For the text-containing cell, return its midpoint in [x, y] coordinate format. 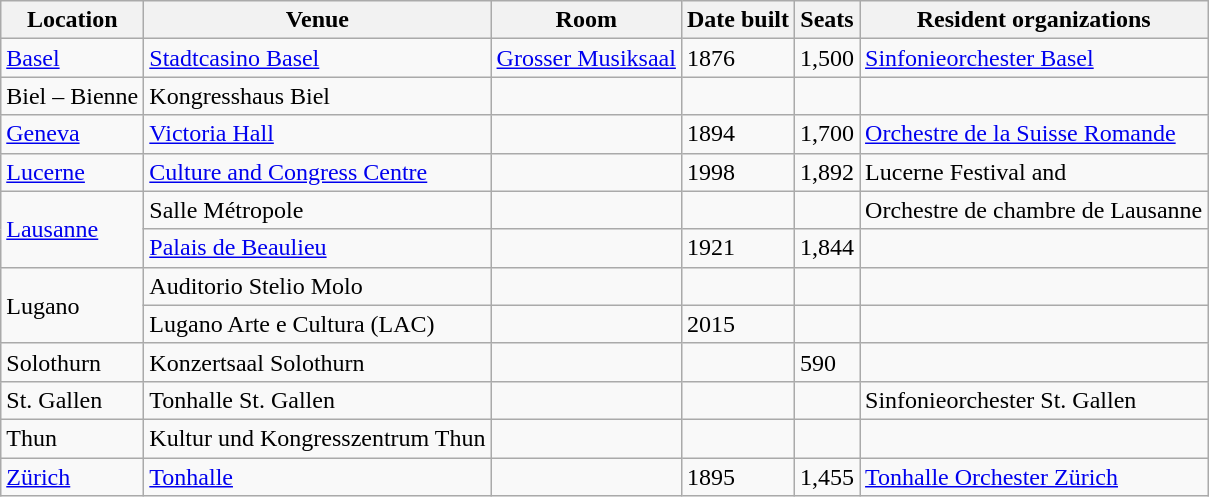
Sinfonieorchester Basel [1034, 58]
Kongresshaus Biel [318, 96]
Tonhalle St. Gallen [318, 400]
1895 [738, 477]
1,700 [826, 134]
590 [826, 362]
Lugano [72, 305]
1,455 [826, 477]
Tonhalle [318, 477]
Resident organizations [1034, 20]
1894 [738, 134]
1876 [738, 58]
1998 [738, 172]
Grosser Musiksaal [586, 58]
Salle Métropole [318, 210]
Lausanne [72, 229]
1921 [738, 248]
Palais de Beaulieu [318, 248]
Kultur und Kongresszentrum Thun [318, 438]
Culture and Congress Centre [318, 172]
1,500 [826, 58]
Biel – Bienne [72, 96]
Lucerne [72, 172]
Orchestre de la Suisse Romande [1034, 134]
Sinfonieorchester St. Gallen [1034, 400]
2015 [738, 324]
Solothurn [72, 362]
Auditorio Stelio Molo [318, 286]
Geneva [72, 134]
1,844 [826, 248]
Zürich [72, 477]
Room [586, 20]
Location [72, 20]
1,892 [826, 172]
Basel [72, 58]
Stadtcasino Basel [318, 58]
St. Gallen [72, 400]
Victoria Hall [318, 134]
Venue [318, 20]
Konzertsaal Solothurn [318, 362]
Seats [826, 20]
Lucerne Festival and [1034, 172]
Date built [738, 20]
Lugano Arte e Cultura (LAC) [318, 324]
Tonhalle Orchester Zürich [1034, 477]
Orchestre de chambre de Lausanne [1034, 210]
Thun [72, 438]
